Extract the (X, Y) coordinate from the center of the cell holding the provided text.  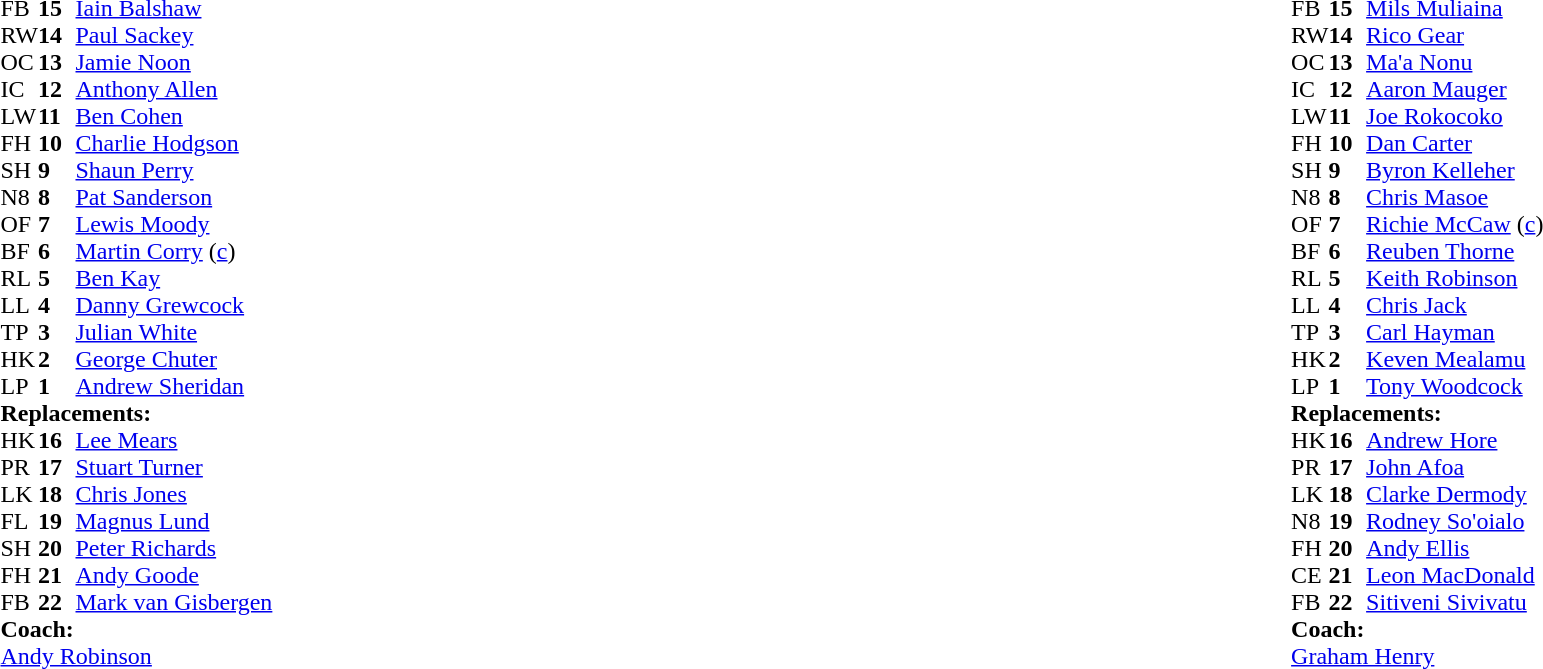
Andy Goode (174, 576)
Lee Mears (174, 440)
Stuart Turner (174, 468)
Paul Sackey (174, 36)
Shaun Perry (174, 170)
Dan Carter (1454, 144)
Leon MacDonald (1454, 576)
Aaron Mauger (1454, 90)
Anthony Allen (174, 90)
Ben Kay (174, 278)
George Chuter (174, 360)
Rodney So'oialo (1454, 522)
Chris Jones (174, 494)
Andy Ellis (1454, 548)
Ben Cohen (174, 116)
Lewis Moody (174, 224)
Chris Masoe (1454, 198)
Clarke Dermody (1454, 494)
Martin Corry (c) (174, 252)
Ma'a Nonu (1454, 62)
Andy Robinson (136, 656)
CE (1310, 576)
John Afoa (1454, 468)
Chris Jack (1454, 306)
Jamie Noon (174, 62)
Keven Mealamu (1454, 360)
Andrew Hore (1454, 440)
Peter Richards (174, 548)
Sitiveni Sivivatu (1454, 602)
Andrew Sheridan (174, 386)
Keith Robinson (1454, 278)
Charlie Hodgson (174, 144)
Magnus Lund (174, 522)
Joe Rokocoko (1454, 116)
Tony Woodcock (1454, 386)
Reuben Thorne (1454, 252)
Julian White (174, 332)
Richie McCaw (c) (1454, 224)
Pat Sanderson (174, 198)
Byron Kelleher (1454, 170)
Rico Gear (1454, 36)
FL (19, 522)
Graham Henry (1417, 656)
Danny Grewcock (174, 306)
Mark van Gisbergen (174, 602)
Carl Hayman (1454, 332)
